Output the (x, y) coordinate of the center of the cell containing the given text.  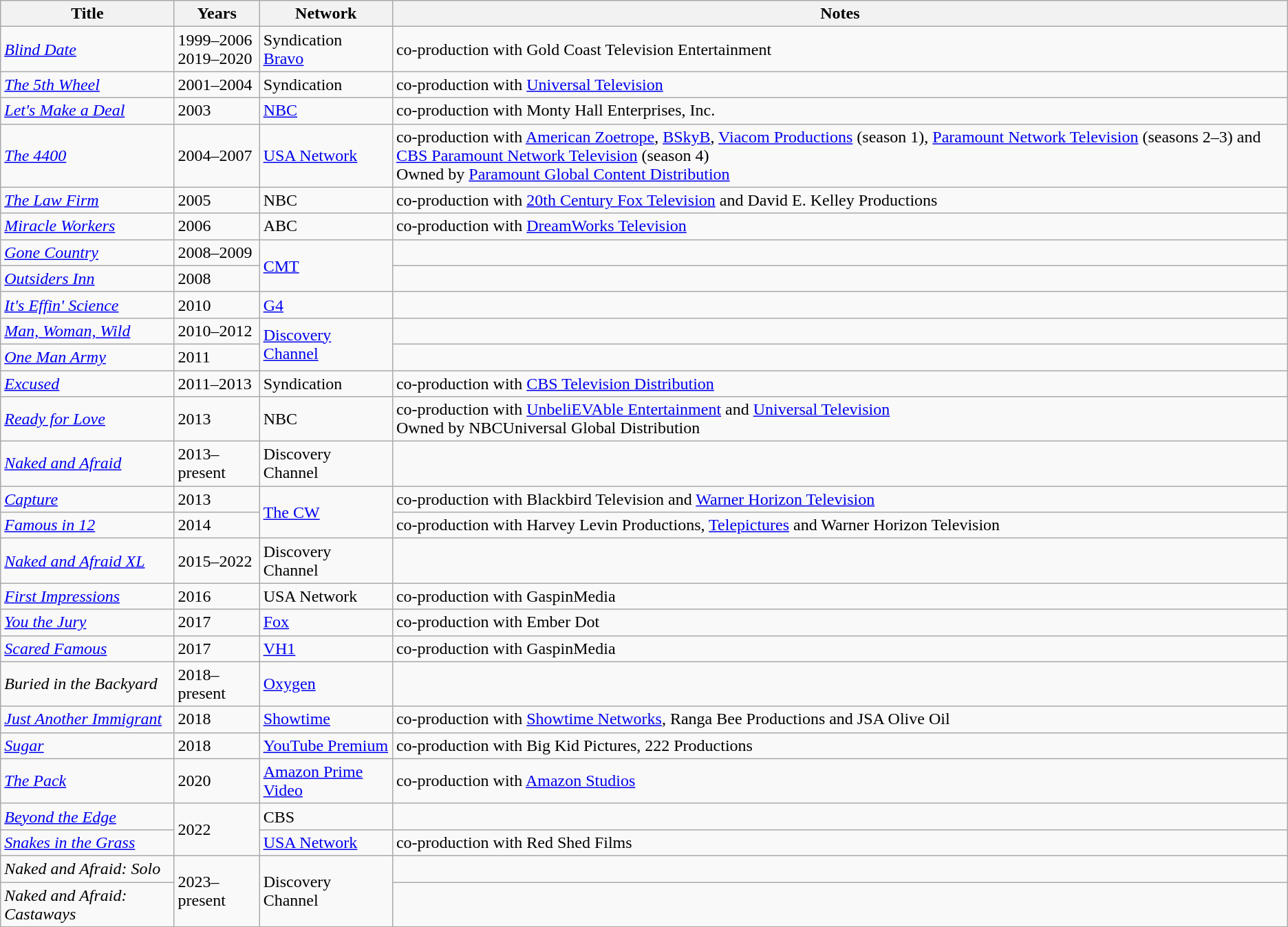
co-production with CBS Television Distribution (839, 383)
co-production with Amazon Studios (839, 781)
Just Another Immigrant (87, 719)
co-production with UnbeliEVAble Entertainment and Universal TelevisionOwned by NBCUniversal Global Distribution (839, 419)
co-production with 20th Century Fox Television and David E. Kelley Productions (839, 200)
2022 (217, 829)
co-production with Blackbird Television and Warner Horizon Television (839, 499)
ABC (326, 226)
Beyond the Edge (87, 816)
Showtime (326, 719)
Gone Country (87, 252)
2008 (217, 279)
2015–2022 (217, 561)
Amazon Prime Video (326, 781)
The Pack (87, 781)
The 5th Wheel (87, 85)
Man, Woman, Wild (87, 331)
First Impressions (87, 596)
Sugar (87, 745)
CBS (326, 816)
The Law Firm (87, 200)
co-production with Gold Coast Television Entertainment (839, 50)
2008–2009 (217, 252)
2023–present (217, 891)
2014 (217, 525)
VH1 (326, 648)
2020 (217, 781)
co-production with Big Kid Pictures, 222 Productions (839, 745)
SyndicationBravo (326, 50)
CMT (326, 265)
Blind Date (87, 50)
Naked and Afraid (87, 463)
Naked and Afraid: Solo (87, 869)
2010 (217, 305)
Ready for Love (87, 419)
co-production with Harvey Levin Productions, Telepictures and Warner Horizon Television (839, 525)
Naked and Afraid XL (87, 561)
Let's Make a Deal (87, 111)
co-production with Red Shed Films (839, 842)
2013–present (217, 463)
2016 (217, 596)
It's Effin' Science (87, 305)
Oxygen (326, 684)
Notes (839, 14)
Famous in 12 (87, 525)
co-production with DreamWorks Television (839, 226)
Miracle Workers (87, 226)
Outsiders Inn (87, 279)
2011–2013 (217, 383)
YouTube Premium (326, 745)
Scared Famous (87, 648)
You the Jury (87, 622)
Excused (87, 383)
co-production with Showtime Networks, Ranga Bee Productions and JSA Olive Oil (839, 719)
2003 (217, 111)
2004–2007 (217, 155)
2001–2004 (217, 85)
Fox (326, 622)
Naked and Afraid: Castaways (87, 904)
co-production with Universal Television (839, 85)
2005 (217, 200)
The CW (326, 512)
co-production with Ember Dot (839, 622)
2010–2012 (217, 331)
Buried in the Backyard (87, 684)
2018–present (217, 684)
Years (217, 14)
Capture (87, 499)
co-production with Monty Hall Enterprises, Inc. (839, 111)
The 4400 (87, 155)
One Man Army (87, 357)
2011 (217, 357)
1999–20062019–2020 (217, 50)
Snakes in the Grass (87, 842)
Title (87, 14)
Network (326, 14)
G4 (326, 305)
2006 (217, 226)
